Identify which cell holds the provided text, then report its (x, y) central coordinate. 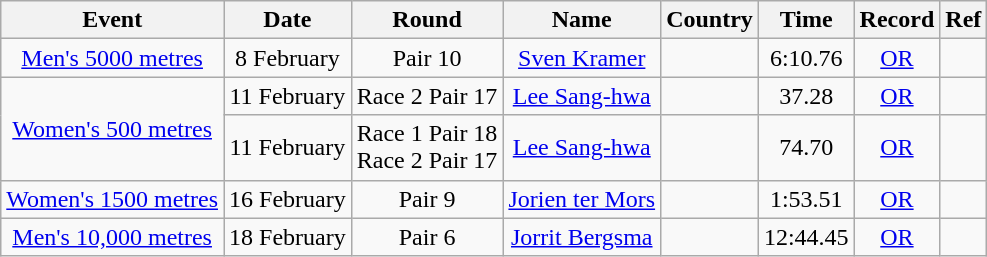
Men's 5000 metres (112, 58)
Women's 500 metres (112, 128)
Pair 10 (427, 58)
Jorrit Bergsma (582, 237)
Race 1 Pair 18Race 2 Pair 17 (427, 148)
Time (806, 20)
Record (897, 20)
74.70 (806, 148)
Name (582, 20)
18 February (288, 237)
Women's 1500 metres (112, 199)
37.28 (806, 96)
16 February (288, 199)
Men's 10,000 metres (112, 237)
Pair 9 (427, 199)
Date (288, 20)
6:10.76 (806, 58)
Event (112, 20)
Pair 6 (427, 237)
Ref (964, 20)
Round (427, 20)
Country (710, 20)
8 February (288, 58)
Jorien ter Mors (582, 199)
Race 2 Pair 17 (427, 96)
Sven Kramer (582, 58)
1:53.51 (806, 199)
12:44.45 (806, 237)
